Scan for the cell matching the given text and deliver its [x, y] coordinate at center. 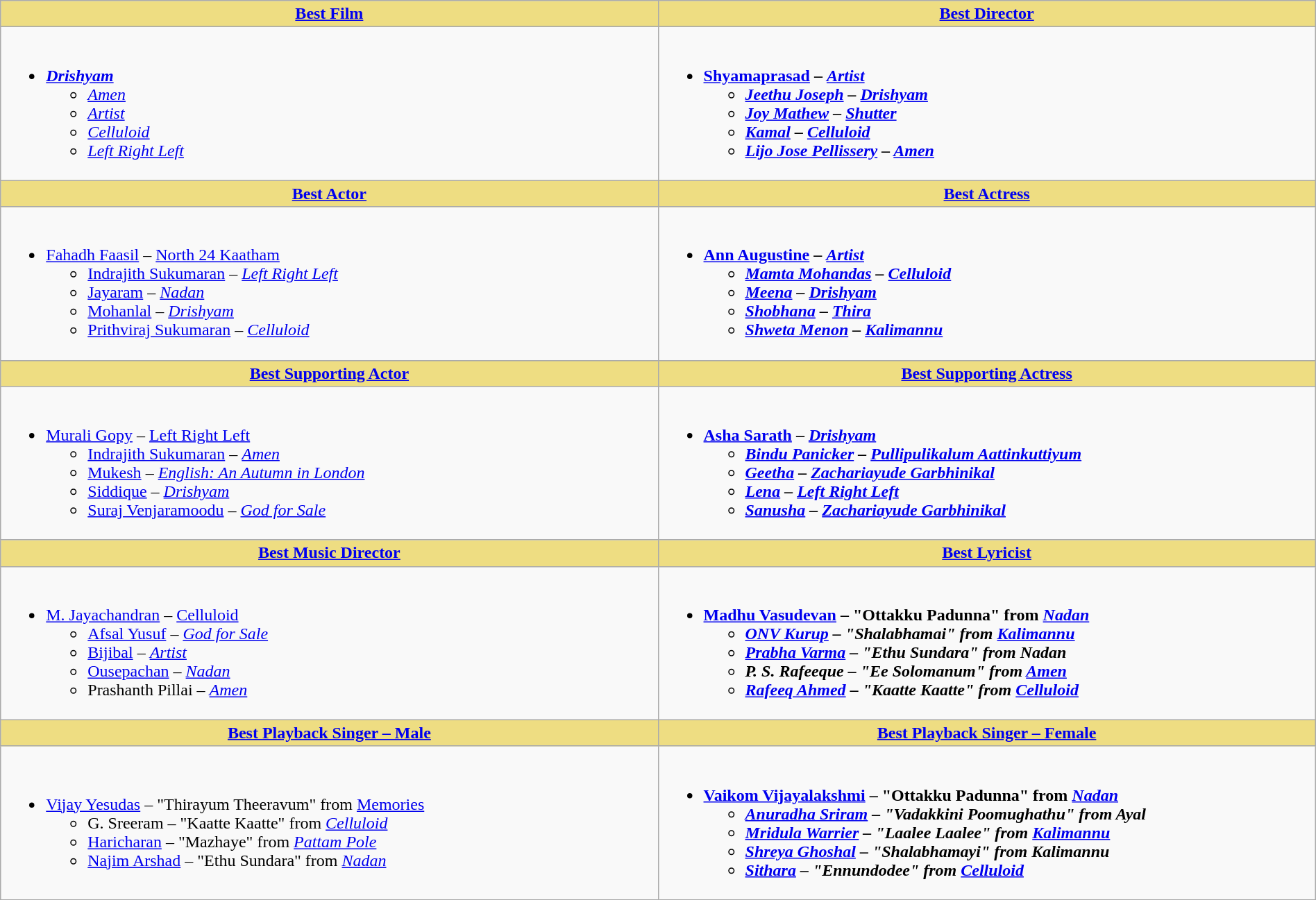
Best Actor [329, 194]
Best Lyricist [987, 553]
Shyamaprasad – ArtistJeethu Joseph – DrishyamJoy Mathew – ShutterKamal – CelluloidLijo Jose Pellissery – Amen [987, 104]
Best Actress [987, 194]
Best Supporting Actress [987, 373]
Murali Gopy – Left Right LeftIndrajith Sukumaran – AmenMukesh – English: An Autumn in LondonSiddique – DrishyamSuraj Venjaramoodu – God for Sale [329, 464]
Fahadh Faasil – North 24 KaathamIndrajith Sukumaran – Left Right LeftJayaram – NadanMohanlal – DrishyamPrithviraj Sukumaran – Celluloid [329, 283]
Best Director [987, 14]
DrishyamAmenArtistCelluloidLeft Right Left [329, 104]
Best Supporting Actor [329, 373]
Best Playback Singer – Female [987, 733]
M. Jayachandran – CelluloidAfsal Yusuf – God for SaleBijibal – ArtistOusepachan – NadanPrashanth Pillai – Amen [329, 643]
Best Film [329, 14]
Best Playback Singer – Male [329, 733]
Best Music Director [329, 553]
Ann Augustine – ArtistMamta Mohandas – CelluloidMeena – DrishyamShobhana – ThiraShweta Menon – Kalimannu [987, 283]
